Detect which cell encompasses the target text, then output its [X, Y] center coordinate. 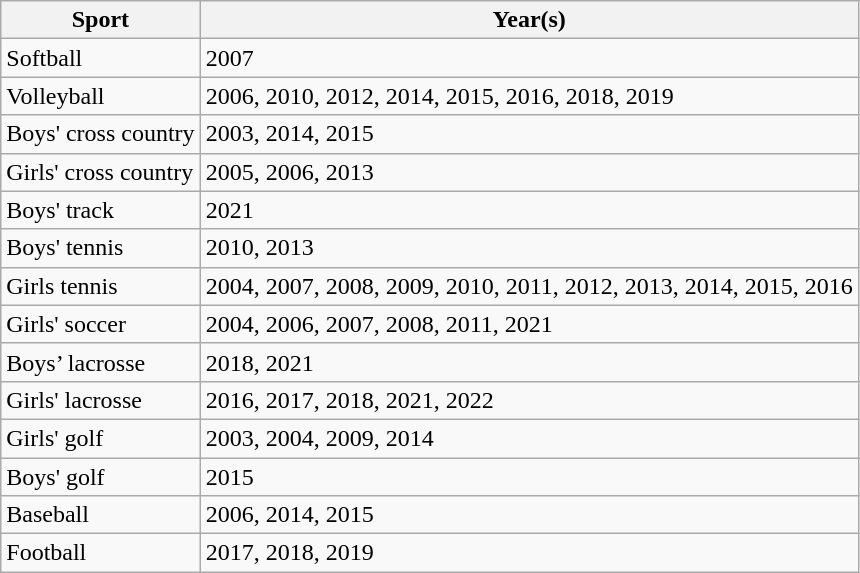
Softball [100, 58]
Boys' golf [100, 477]
2017, 2018, 2019 [529, 553]
2006, 2014, 2015 [529, 515]
Volleyball [100, 96]
2003, 2014, 2015 [529, 134]
Girls' golf [100, 438]
Girls' lacrosse [100, 400]
Boys' track [100, 210]
2004, 2006, 2007, 2008, 2011, 2021 [529, 324]
2005, 2006, 2013 [529, 172]
Girls tennis [100, 286]
Girls' cross country [100, 172]
Year(s) [529, 20]
Boys’ lacrosse [100, 362]
Boys' cross country [100, 134]
2010, 2013 [529, 248]
2004, 2007, 2008, 2009, 2010, 2011, 2012, 2013, 2014, 2015, 2016 [529, 286]
Football [100, 553]
2003, 2004, 2009, 2014 [529, 438]
Girls' soccer [100, 324]
Baseball [100, 515]
2007 [529, 58]
2021 [529, 210]
Boys' tennis [100, 248]
2015 [529, 477]
Sport [100, 20]
2006, 2010, 2012, 2014, 2015, 2016, 2018, 2019 [529, 96]
2016, 2017, 2018, 2021, 2022 [529, 400]
2018, 2021 [529, 362]
